For the text-containing cell, return its midpoint in (X, Y) coordinate format. 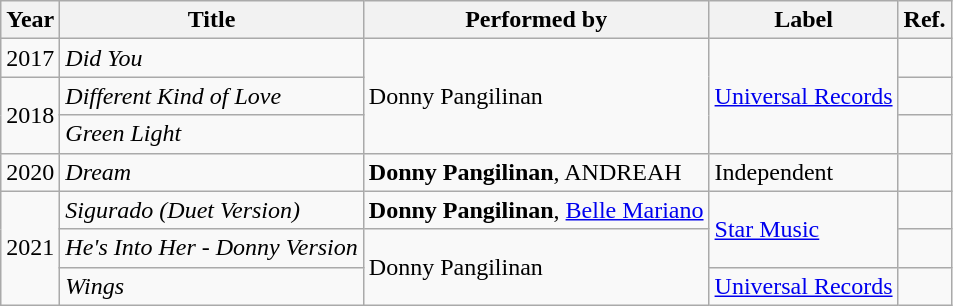
Ref. (924, 20)
Donny Pangilinan, ANDREAH (536, 172)
Green Light (212, 134)
Different Kind of Love (212, 96)
2021 (30, 248)
Title (212, 20)
2018 (30, 115)
He's Into Her - Donny Version (212, 248)
Year (30, 20)
Dream (212, 172)
Sigurado (Duet Version) (212, 210)
2020 (30, 172)
Donny Pangilinan, Belle Mariano (536, 210)
Independent (804, 172)
Star Music (804, 229)
2017 (30, 58)
Did You (212, 58)
Performed by (536, 20)
Label (804, 20)
Wings (212, 286)
